Locate the cell with the specified text and output its [x, y] center coordinate. 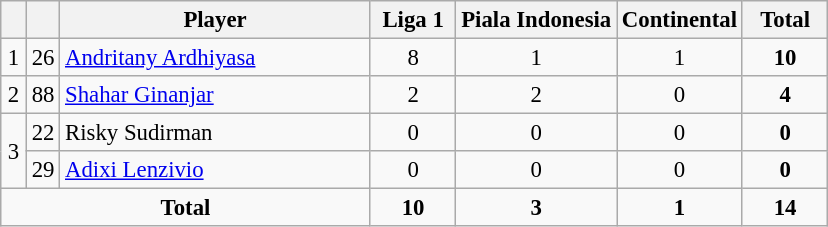
29 [42, 170]
Risky Sudirman [216, 133]
Liga 1 [413, 20]
22 [42, 133]
14 [785, 208]
Andritany Ardhiyasa [216, 58]
8 [413, 58]
Continental [680, 20]
Adixi Lenzivio [216, 170]
Piala Indonesia [536, 20]
Player [216, 20]
4 [785, 95]
88 [42, 95]
Shahar Ginanjar [216, 95]
26 [42, 58]
